Locate the cell with the specified text and output its (x, y) center coordinate. 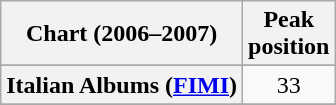
Chart (2006–2007) (122, 34)
33 (289, 85)
Italian Albums (FIMI) (122, 85)
Peakposition (289, 34)
